Search for the cell housing the specified text and yield its (x, y) center coordinate. 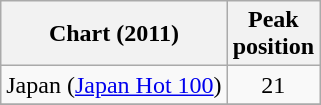
21 (273, 85)
Chart (2011) (114, 34)
Peakposition (273, 34)
Japan (Japan Hot 100) (114, 85)
